Scan for the cell matching the given text and deliver its (X, Y) coordinate at center. 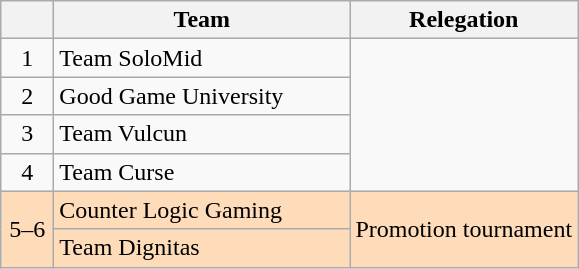
3 (28, 134)
Good Game University (202, 96)
5–6 (28, 229)
Team (202, 20)
Team Curse (202, 172)
1 (28, 58)
4 (28, 172)
Promotion tournament (464, 229)
Counter Logic Gaming (202, 210)
Team Vulcun (202, 134)
Relegation (464, 20)
2 (28, 96)
Team Dignitas (202, 248)
Team SoloMid (202, 58)
